Locate the cell with the specified text and output its [x, y] center coordinate. 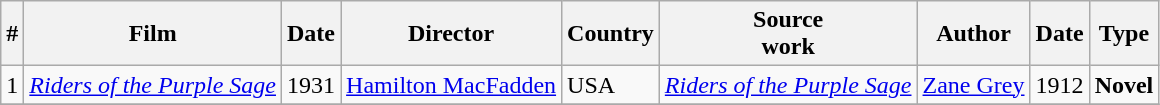
Zane Grey [974, 85]
Type [1124, 34]
Author [974, 34]
1931 [312, 85]
# [12, 34]
1912 [1060, 85]
Director [452, 34]
Film [153, 34]
Hamilton MacFadden [452, 85]
1 [12, 85]
Country [611, 34]
Novel [1124, 85]
USA [611, 85]
Sourcework [788, 34]
